Return [x, y] of the center of cell containing provided text 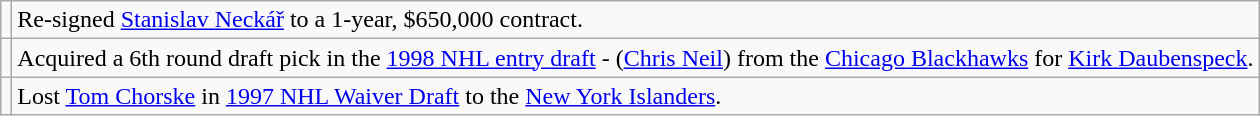
Re-signed Stanislav Neckář to a 1-year, $650,000 contract. [636, 20]
Acquired a 6th round draft pick in the 1998 NHL entry draft - (Chris Neil) from the Chicago Blackhawks for Kirk Daubenspeck. [636, 58]
Lost Tom Chorske in 1997 NHL Waiver Draft to the New York Islanders. [636, 96]
